Extract the [X, Y] coordinate from the center of the cell holding the provided text.  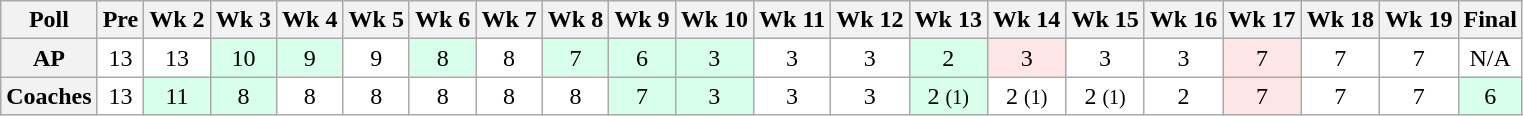
Poll [49, 20]
Final [1490, 20]
N/A [1490, 58]
Wk 8 [575, 20]
Wk 5 [376, 20]
Wk 18 [1340, 20]
Wk 19 [1419, 20]
Wk 6 [442, 20]
Wk 10 [714, 20]
11 [177, 96]
Wk 3 [243, 20]
Wk 4 [310, 20]
Wk 17 [1262, 20]
Wk 7 [509, 20]
AP [49, 58]
Wk 12 [870, 20]
Wk 9 [642, 20]
Coaches [49, 96]
Wk 2 [177, 20]
Wk 13 [948, 20]
Wk 14 [1026, 20]
Wk 16 [1183, 20]
10 [243, 58]
Pre [120, 20]
Wk 15 [1105, 20]
Wk 11 [792, 20]
